Determine the [X, Y] coordinate at the center of the cell enclosing the given text.  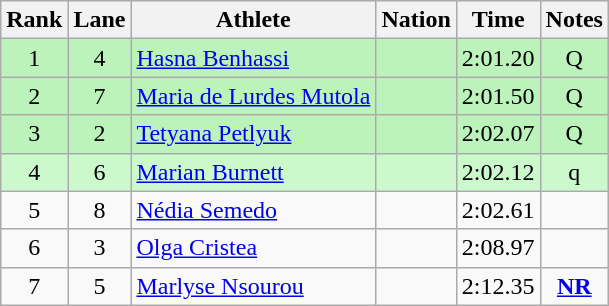
Tetyana Petlyuk [254, 134]
2:08.97 [498, 248]
q [574, 172]
Nédia Semedo [254, 210]
Olga Cristea [254, 248]
Time [498, 20]
NR [574, 286]
Rank [34, 20]
2:02.61 [498, 210]
Hasna Benhassi [254, 58]
Nation [416, 20]
2:12.35 [498, 286]
2:01.20 [498, 58]
Marlyse Nsourou [254, 286]
Marian Burnett [254, 172]
2:01.50 [498, 96]
Lane [100, 20]
1 [34, 58]
Notes [574, 20]
2:02.12 [498, 172]
Maria de Lurdes Mutola [254, 96]
Athlete [254, 20]
2:02.07 [498, 134]
8 [100, 210]
